Extract the [X, Y] coordinate from the center of the cell holding the provided text.  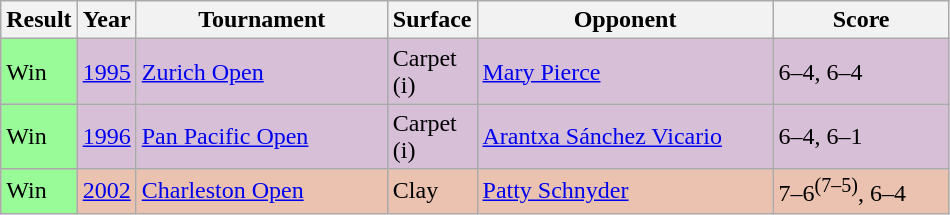
Clay [432, 192]
Score [861, 20]
6–4, 6–1 [861, 136]
Patty Schnyder [625, 192]
1995 [106, 72]
Year [106, 20]
6–4, 6–4 [861, 72]
Zurich Open [262, 72]
Pan Pacific Open [262, 136]
Opponent [625, 20]
Mary Pierce [625, 72]
Arantxa Sánchez Vicario [625, 136]
2002 [106, 192]
1996 [106, 136]
Surface [432, 20]
Result [39, 20]
Tournament [262, 20]
Charleston Open [262, 192]
7–6(7–5), 6–4 [861, 192]
